Pinpoint the cell where the given text exists, returning its (x, y) midpoint coordinate. 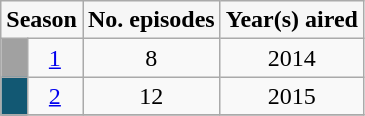
2 (54, 96)
1 (54, 58)
8 (151, 58)
No. episodes (151, 20)
2014 (292, 58)
2015 (292, 96)
12 (151, 96)
Year(s) aired (292, 20)
Season (42, 20)
